Pinpoint the cell where the given text exists, returning its [X, Y] midpoint coordinate. 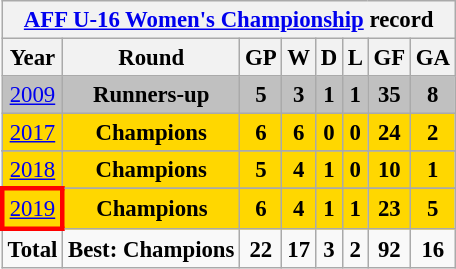
2018 [32, 170]
Total [32, 250]
22 [261, 250]
Best: Champions [152, 250]
Round [152, 58]
35 [389, 95]
Runners-up [152, 95]
AFF U-16 Women's Championship record [228, 20]
2019 [32, 210]
8 [432, 95]
2009 [32, 95]
GA [432, 58]
GF [389, 58]
W [298, 58]
GP [261, 58]
92 [389, 250]
D [328, 58]
24 [389, 133]
10 [389, 170]
L [355, 58]
Year [32, 58]
23 [389, 210]
16 [432, 250]
17 [298, 250]
2017 [32, 133]
